Return (x, y) of the center of cell containing provided text 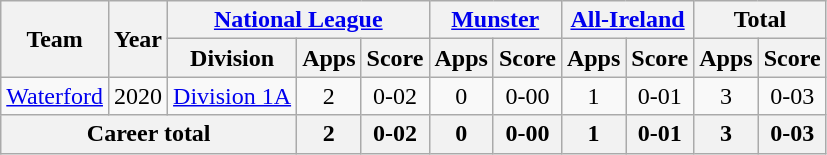
National League (298, 20)
Munster (495, 20)
Total (760, 20)
Division (232, 58)
Waterford (55, 96)
2020 (138, 96)
Division 1A (232, 96)
Team (55, 39)
All-Ireland (627, 20)
Career total (149, 134)
Year (138, 39)
